Return the (x, y) coordinate for the center point of the cell that contains the specified text.  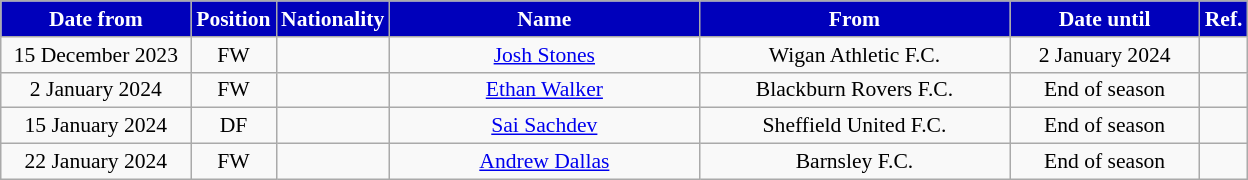
Date from (96, 19)
Sai Sachdev (544, 126)
Ethan Walker (544, 90)
Position (234, 19)
15 January 2024 (96, 126)
15 December 2023 (96, 55)
Ref. (1224, 19)
Sheffield United F.C. (854, 126)
Josh Stones (544, 55)
DF (234, 126)
Name (544, 19)
From (854, 19)
Barnsley F.C. (854, 162)
Nationality (332, 19)
Blackburn Rovers F.C. (854, 90)
Wigan Athletic F.C. (854, 55)
Date until (1105, 19)
22 January 2024 (96, 162)
Andrew Dallas (544, 162)
